Identify which cell holds the provided text, then report its (x, y) central coordinate. 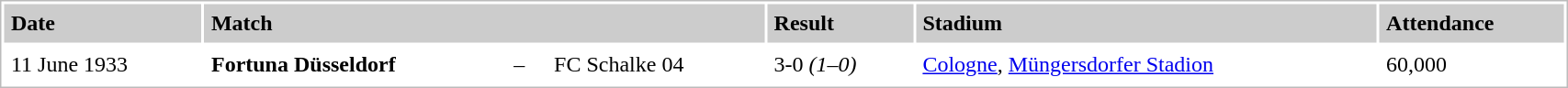
– (525, 65)
60,000 (1472, 65)
Stadium (1146, 23)
Cologne, Müngersdorfer Stadion (1146, 65)
11 June 1933 (103, 65)
Attendance (1472, 23)
Result (840, 23)
3-0 (1–0) (840, 65)
Fortuna Düsseldorf (354, 65)
Date (103, 23)
Match (484, 23)
FC Schalke 04 (656, 65)
